Scan for the cell matching the given text and deliver its (X, Y) coordinate at center. 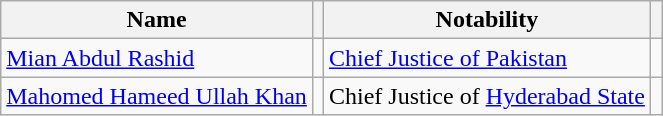
Mian Abdul Rashid (157, 58)
Name (157, 20)
Chief Justice of Pakistan (486, 58)
Notability (486, 20)
Mahomed Hameed Ullah Khan (157, 96)
Chief Justice of Hyderabad State (486, 96)
